Identify which cell holds the provided text, then report its [X, Y] central coordinate. 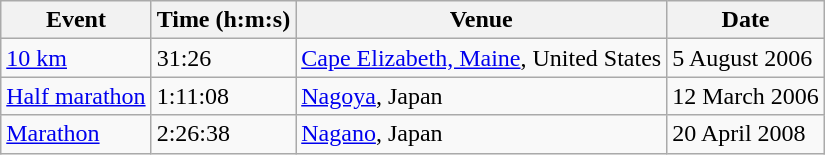
Cape Elizabeth, Maine, United States [482, 58]
Nagoya, Japan [482, 96]
Half marathon [76, 96]
Marathon [76, 134]
20 April 2008 [746, 134]
2:26:38 [224, 134]
31:26 [224, 58]
Event [76, 20]
Venue [482, 20]
10 km [76, 58]
5 August 2006 [746, 58]
1:11:08 [224, 96]
12 March 2006 [746, 96]
Date [746, 20]
Nagano, Japan [482, 134]
Time (h:m:s) [224, 20]
